Locate the cell with the specified text and output its [x, y] center coordinate. 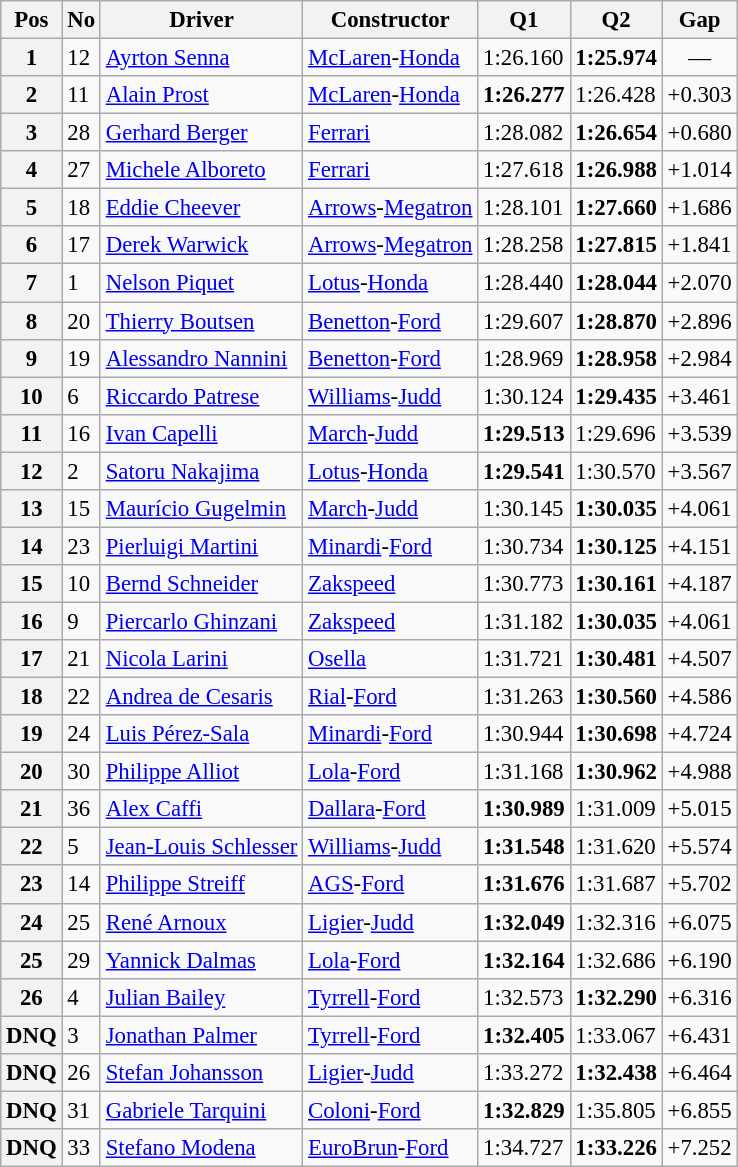
1:34.727 [524, 1148]
1:30.734 [524, 546]
1:33.226 [616, 1148]
Q1 [524, 20]
AGS-Ford [390, 885]
1:26.988 [616, 170]
Gerhard Berger [201, 133]
+2.984 [700, 358]
+3.461 [700, 396]
Piercarlo Ghinzani [201, 621]
1:27.815 [616, 245]
Alain Prost [201, 95]
Ayrton Senna [201, 58]
Michele Alboreto [201, 170]
Andrea de Cesaris [201, 697]
+7.252 [700, 1148]
1:28.958 [616, 358]
1:31.620 [616, 847]
Dallara-Ford [390, 809]
1:28.440 [524, 283]
8 [32, 321]
1:29.435 [616, 396]
Riccardo Patrese [201, 396]
1:30.560 [616, 697]
1:31.182 [524, 621]
7 [32, 283]
Pos [32, 20]
Thierry Boutsen [201, 321]
+2.896 [700, 321]
1:30.773 [524, 584]
1:30.944 [524, 734]
Coloni-Ford [390, 1110]
+4.151 [700, 546]
1:32.164 [524, 960]
+5.574 [700, 847]
1:30.161 [616, 584]
1:31.721 [524, 659]
+0.680 [700, 133]
+5.702 [700, 885]
1:32.438 [616, 1073]
+6.855 [700, 1110]
Alex Caffi [201, 809]
1:31.676 [524, 885]
30 [81, 772]
+4.507 [700, 659]
Eddie Cheever [201, 208]
+6.316 [700, 997]
René Arnoux [201, 922]
1:28.870 [616, 321]
1:31.548 [524, 847]
1:25.974 [616, 58]
Yannick Dalmas [201, 960]
+2.070 [700, 283]
Gap [700, 20]
1:30.698 [616, 734]
1:26.277 [524, 95]
1:32.686 [616, 960]
+0.303 [700, 95]
Jean-Louis Schlesser [201, 847]
Derek Warwick [201, 245]
1:26.160 [524, 58]
Alessandro Nannini [201, 358]
1:29.513 [524, 433]
Philippe Streiff [201, 885]
No [81, 20]
Gabriele Tarquini [201, 1110]
1:32.316 [616, 922]
+5.015 [700, 809]
+4.586 [700, 697]
1:32.049 [524, 922]
1:32.573 [524, 997]
Stefan Johansson [201, 1073]
36 [81, 809]
1:31.009 [616, 809]
1:28.258 [524, 245]
+4.724 [700, 734]
Q2 [616, 20]
1:33.067 [616, 1035]
EuroBrun-Ford [390, 1148]
31 [81, 1110]
Philippe Alliot [201, 772]
+1.014 [700, 170]
1:28.082 [524, 133]
1:35.805 [616, 1110]
1:30.145 [524, 509]
1:32.829 [524, 1110]
+6.464 [700, 1073]
1:27.660 [616, 208]
+6.431 [700, 1035]
Maurício Gugelmin [201, 509]
1:28.101 [524, 208]
+4.988 [700, 772]
1:29.541 [524, 471]
27 [81, 170]
Ivan Capelli [201, 433]
Jonathan Palmer [201, 1035]
Osella [390, 659]
+1.841 [700, 245]
— [700, 58]
+3.567 [700, 471]
1:31.687 [616, 885]
Satoru Nakajima [201, 471]
1:30.962 [616, 772]
1:31.168 [524, 772]
1:33.272 [524, 1073]
33 [81, 1148]
1:32.290 [616, 997]
Stefano Modena [201, 1148]
Pierluigi Martini [201, 546]
1:31.263 [524, 697]
1:29.696 [616, 433]
1:30.570 [616, 471]
+3.539 [700, 433]
1:32.405 [524, 1035]
Driver [201, 20]
1:30.989 [524, 809]
Bernd Schneider [201, 584]
+4.187 [700, 584]
Constructor [390, 20]
13 [32, 509]
+6.075 [700, 922]
1:30.125 [616, 546]
29 [81, 960]
Nelson Piquet [201, 283]
Rial-Ford [390, 697]
1:26.654 [616, 133]
1:27.618 [524, 170]
28 [81, 133]
Julian Bailey [201, 997]
1:30.481 [616, 659]
1:26.428 [616, 95]
1:29.607 [524, 321]
Nicola Larini [201, 659]
Luis Pérez-Sala [201, 734]
+6.190 [700, 960]
+1.686 [700, 208]
1:28.044 [616, 283]
1:30.124 [524, 396]
1:28.969 [524, 358]
